Return the (x, y) coordinate for the center point of the cell that contains the specified text.  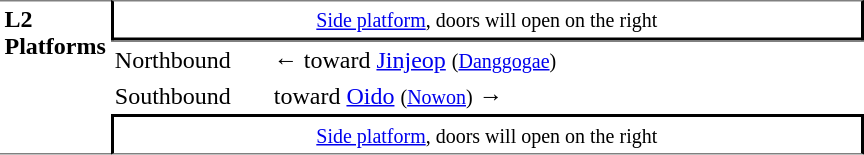
Southbound (190, 96)
Northbound (190, 59)
L2Platforms (55, 77)
← toward Jinjeop (Danggogae) (566, 59)
toward Oido (Nowon) → (566, 96)
